Output the [X, Y] coordinate of the center of the cell containing the given text.  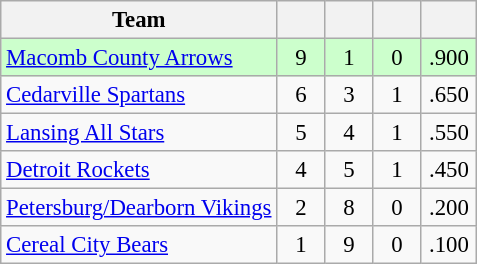
Team [139, 20]
.550 [449, 133]
2 [301, 208]
.200 [449, 208]
Detroit Rockets [139, 170]
Lansing All Stars [139, 133]
Cereal City Bears [139, 245]
3 [349, 95]
8 [349, 208]
.900 [449, 58]
.650 [449, 95]
Petersburg/Dearborn Vikings [139, 208]
.100 [449, 245]
Cedarville Spartans [139, 95]
Macomb County Arrows [139, 58]
.450 [449, 170]
6 [301, 95]
